Extract the (x, y) coordinate from the center of the cell holding the provided text.  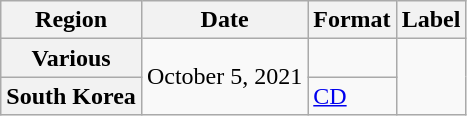
South Korea (72, 96)
CD (352, 96)
Label (431, 20)
Various (72, 58)
Date (224, 20)
October 5, 2021 (224, 77)
Format (352, 20)
Region (72, 20)
